Return the (X, Y) coordinate for the center point of the cell that contains the specified text.  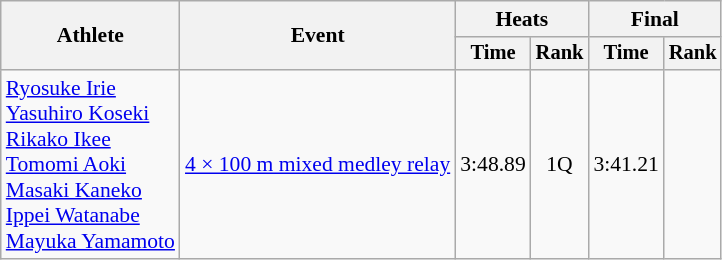
Athlete (90, 36)
Ryosuke IrieYasuhiro KosekiRikako IkeeTomomi AokiMasaki KanekoIppei WatanabeMayuka Yamamoto (90, 164)
Final (654, 19)
3:41.21 (626, 164)
Event (318, 36)
Heats (522, 19)
3:48.89 (492, 164)
1Q (560, 164)
4 × 100 m mixed medley relay (318, 164)
